Provide the (x, y) coordinate of the cell's center where the given text is located.  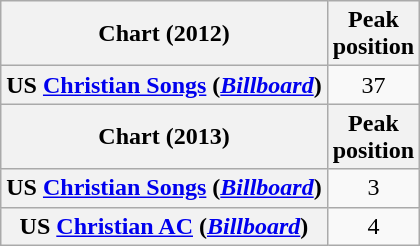
3 (373, 188)
US Christian AC (Billboard) (164, 226)
37 (373, 85)
Chart (2013) (164, 136)
Chart (2012) (164, 34)
4 (373, 226)
